Determine the (x, y) coordinate at the center of the cell enclosing the given text.  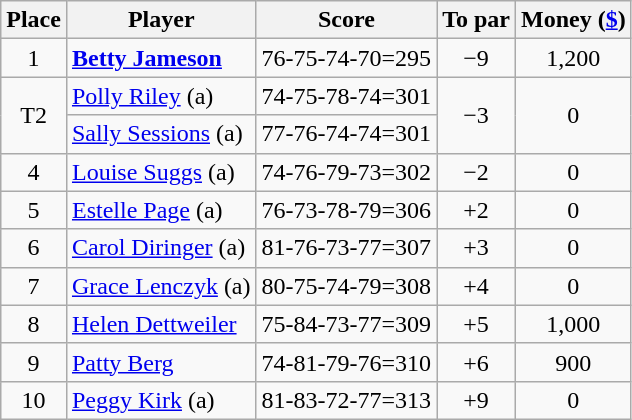
Money ($) (574, 20)
Helen Dettweiler (161, 324)
−9 (476, 58)
1,200 (574, 58)
Patty Berg (161, 362)
Peggy Kirk (a) (161, 400)
T2 (34, 115)
74-81-79-76=310 (346, 362)
+3 (476, 248)
−2 (476, 172)
1,000 (574, 324)
9 (34, 362)
Louise Suggs (a) (161, 172)
+6 (476, 362)
−3 (476, 115)
75-84-73-77=309 (346, 324)
To par (476, 20)
Score (346, 20)
5 (34, 210)
+5 (476, 324)
+9 (476, 400)
76-75-74-70=295 (346, 58)
7 (34, 286)
900 (574, 362)
8 (34, 324)
Player (161, 20)
80-75-74-79=308 (346, 286)
Place (34, 20)
Betty Jameson (161, 58)
81-76-73-77=307 (346, 248)
81-83-72-77=313 (346, 400)
74-76-79-73=302 (346, 172)
10 (34, 400)
74-75-78-74=301 (346, 96)
+2 (476, 210)
Estelle Page (a) (161, 210)
Carol Diringer (a) (161, 248)
6 (34, 248)
+4 (476, 286)
76-73-78-79=306 (346, 210)
1 (34, 58)
4 (34, 172)
77-76-74-74=301 (346, 134)
Polly Riley (a) (161, 96)
Sally Sessions (a) (161, 134)
Grace Lenczyk (a) (161, 286)
